Find where the given text appears and provide that cell's center as (X, Y) coordinate. 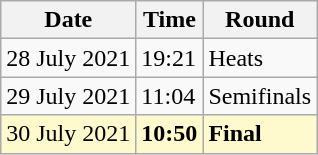
Time (170, 20)
Final (260, 134)
19:21 (170, 58)
Semifinals (260, 96)
Round (260, 20)
Date (68, 20)
29 July 2021 (68, 96)
30 July 2021 (68, 134)
28 July 2021 (68, 58)
10:50 (170, 134)
Heats (260, 58)
11:04 (170, 96)
